Identify which cell holds the provided text, then report its (x, y) central coordinate. 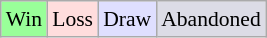
Abandoned (211, 19)
Draw (127, 19)
Win (24, 19)
Loss (72, 19)
